Scan for the cell matching the given text and deliver its (X, Y) coordinate at center. 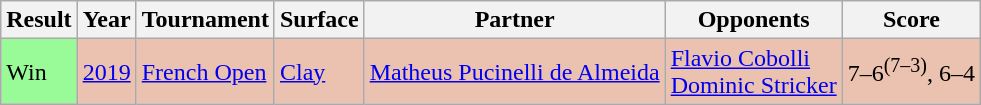
Result (39, 20)
Clay (319, 72)
7–6(7–3), 6–4 (911, 72)
Score (911, 20)
2019 (106, 72)
Flavio Cobolli Dominic Stricker (754, 72)
Tournament (205, 20)
French Open (205, 72)
Surface (319, 20)
Year (106, 20)
Win (39, 72)
Matheus Pucinelli de Almeida (514, 72)
Opponents (754, 20)
Partner (514, 20)
